Extract the (X, Y) coordinate from the center of the cell holding the provided text.  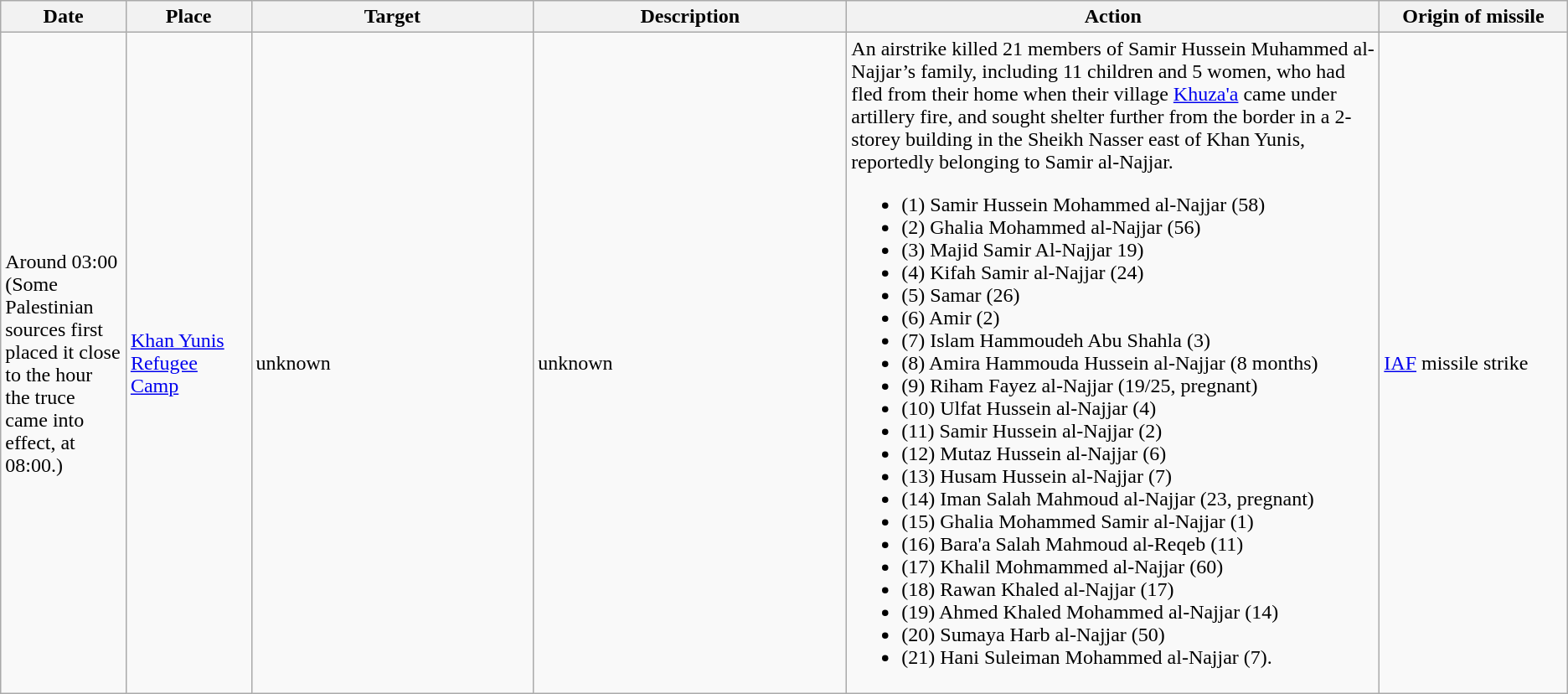
IAF missile strike (1473, 363)
Place (188, 17)
Date (64, 17)
Description (690, 17)
Khan Yunis Refugee Camp (188, 363)
Around 03:00 (Some Palestinian sources first placed it close to the hour the truce came into effect, at 08:00.) (64, 363)
Action (1113, 17)
Origin of missile (1473, 17)
Target (392, 17)
